Locate the cell with the specified text and output its (X, Y) center coordinate. 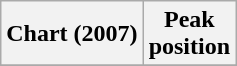
Chart (2007) (72, 34)
Peakposition (189, 34)
